Scan for the cell matching the given text and deliver its [X, Y] coordinate at center. 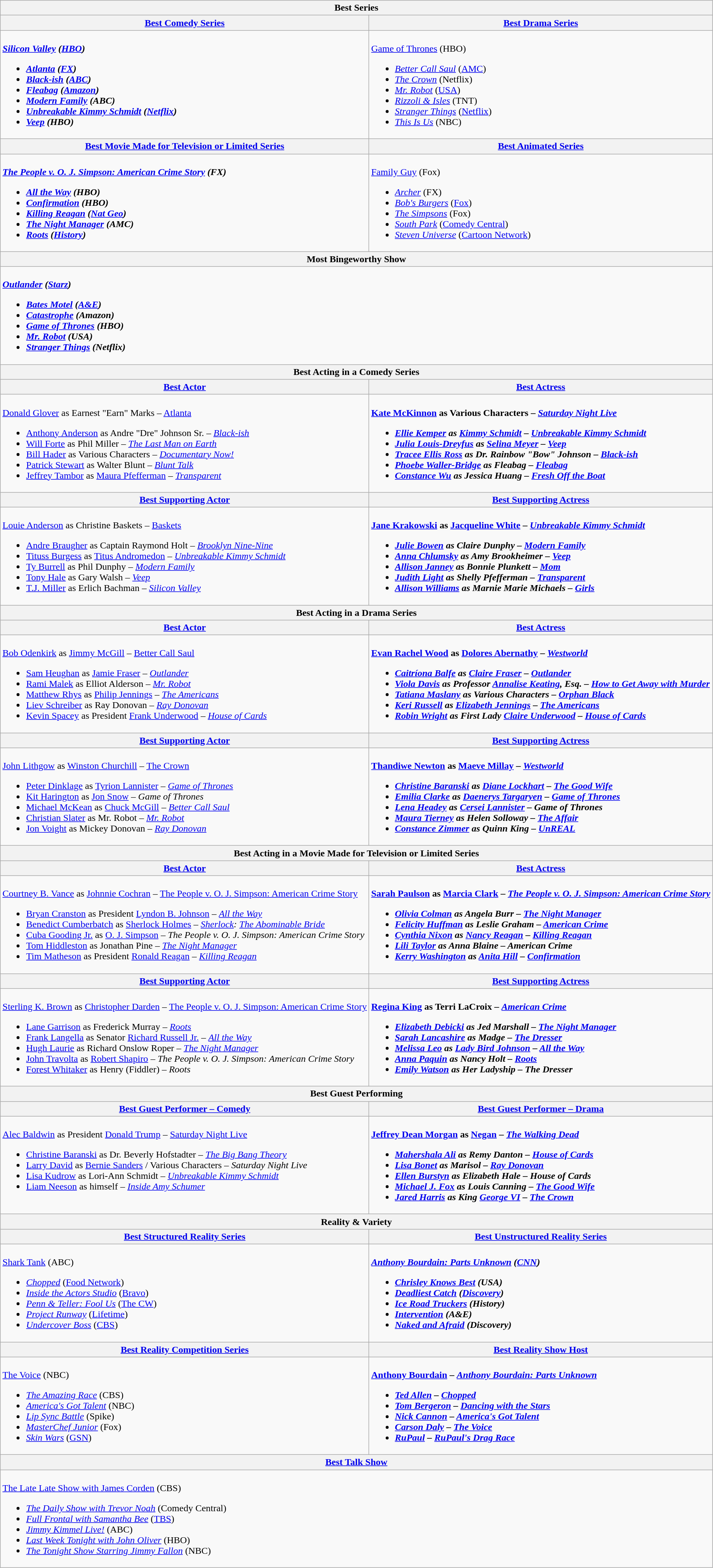
Best Reality Show Host [541, 1350]
Outlander (Starz)Bates Motel (A&E)Catastrophe (Amazon)Game of Thrones (HBO)Mr. Robot (USA)Stranger Things (Netflix) [356, 315]
Best Acting in a Comedy Series [356, 372]
Best Animated Series [541, 146]
Best Guest Performing [356, 1094]
Game of Thrones (HBO)Better Call Saul (AMC)The Crown (Netflix)Mr. Robot (USA)Rizzoli & Isles (TNT)Stranger Things (Netflix)This Is Us (NBC) [541, 84]
Best Guest Performer – Drama [541, 1109]
Most Bingeworthy Show [356, 259]
Family Guy (Fox)Archer (FX)Bob's Burgers (Fox)The Simpsons (Fox)South Park (Comedy Central)Steven Universe (Cartoon Network) [541, 203]
Reality & Variety [356, 1221]
Best Guest Performer – Comedy [185, 1109]
Best Acting in a Drama Series [356, 612]
Best Talk Show [356, 1462]
Best Structured Reality Series [185, 1236]
Shark Tank (ABC)Chopped (Food Network)Inside the Actors Studio (Bravo)Penn & Teller: Fool Us (The CW)Project Runway (Lifetime)Undercover Boss (CBS) [185, 1293]
Best Unstructured Reality Series [541, 1236]
Best Drama Series [541, 23]
Best Series [356, 8]
The Voice (NBC)The Amazing Race (CBS)America's Got Talent (NBC)Lip Sync Battle (Spike)MasterChef Junior (Fox)Skin Wars (GSN) [185, 1406]
Best Comedy Series [185, 23]
Best Acting in a Movie Made for Television or Limited Series [356, 853]
Best Reality Competition Series [185, 1350]
Silicon Valley (HBO)Atlanta (FX)Black-ish (ABC)Fleabag (Amazon)Modern Family (ABC)Unbreakable Kimmy Schmidt (Netflix)Veep (HBO) [185, 84]
Best Movie Made for Television or Limited Series [185, 146]
